Return (X, Y) of the center of cell containing provided text 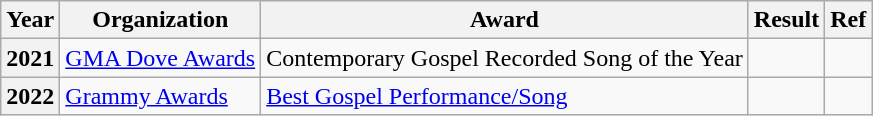
Award (505, 20)
Year (30, 20)
Result (786, 20)
Grammy Awards (160, 96)
GMA Dove Awards (160, 58)
Contemporary Gospel Recorded Song of the Year (505, 58)
Best Gospel Performance/Song (505, 96)
Organization (160, 20)
2021 (30, 58)
Ref (848, 20)
2022 (30, 96)
